Search for the cell housing the specified text and yield its [X, Y] center coordinate. 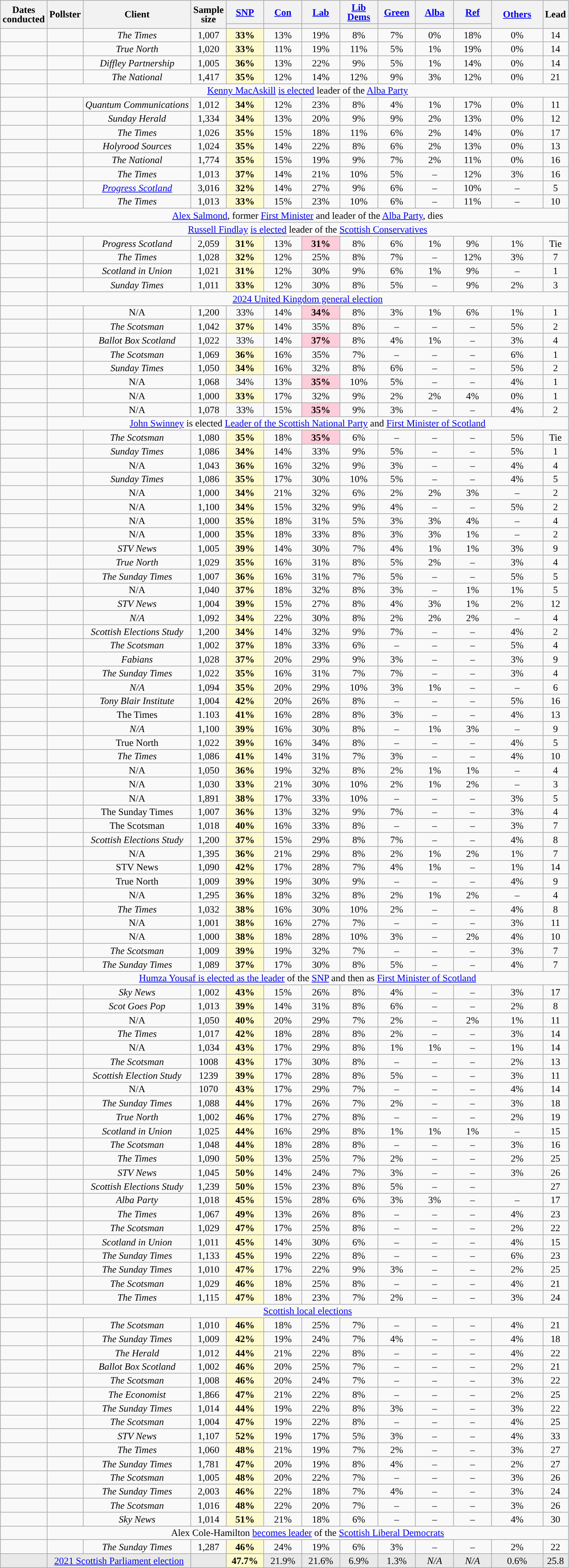
1,094 [209, 687]
1,115 [209, 1298]
1,043 [209, 465]
1,021 [209, 271]
Green [397, 12]
Lead [555, 14]
3,016 [209, 188]
Scottish Election Study [137, 1076]
1239 [209, 1076]
Client [137, 14]
30 [555, 1519]
1,295 [209, 895]
1,069 [209, 354]
1,287 [209, 1547]
25.8 [555, 1560]
1,080 [209, 438]
1070 [209, 1089]
2021 Scottish Parliament election [119, 1560]
Kenny MacAskill is elected leader of the Alba Party [307, 91]
1,025 [209, 1131]
6 [555, 687]
Others [517, 14]
1008 [209, 1061]
1,891 [209, 798]
Lab [321, 12]
Holyrood Sources [137, 146]
33 [555, 1436]
John Swinney is elected Leader of the Scottish National Party and First Minister of Scotland [307, 423]
Pollster [65, 14]
1.103 [209, 715]
1,024 [209, 146]
1,395 [209, 854]
19 [555, 1117]
Diffley Partnership [137, 63]
Sunday Herald [137, 119]
1,781 [209, 1463]
2024 United Kingdom general election [307, 299]
Scottish local elections [307, 1311]
The Herald [137, 1353]
The Economist [137, 1395]
1,016 [209, 1505]
1,042 [209, 326]
1,239 [209, 1186]
Humza Yousaf is elected as the leader of the SNP and then as First Minister of Scotland [307, 978]
Tony Blair Institute [137, 700]
Alba [435, 12]
1,017 [209, 1034]
0.6% [517, 1560]
1,045 [209, 1173]
1,067 [209, 1214]
1,026 [209, 132]
1,030 [209, 784]
Fabians [137, 659]
SNP [245, 12]
Datesconducted [24, 14]
1,089 [209, 964]
1,060 [209, 1450]
1,107 [209, 1436]
1,133 [209, 1256]
Ref [472, 12]
51% [245, 1519]
6.9% [359, 1560]
1,334 [209, 119]
Con [282, 12]
1,020 [209, 49]
Scot Goes Pop [137, 1006]
1,068 [209, 382]
1,078 [209, 410]
Alba Party [137, 1200]
1,866 [209, 1395]
1,040 [209, 590]
1,001 [209, 922]
52% [245, 1436]
2,003 [209, 1492]
1,048 [209, 1144]
Quantum Communications [137, 104]
1,088 [209, 1103]
21.9% [282, 1560]
Russell Findlay is elected leader of the Scottish Conservatives [307, 229]
1.3% [397, 1560]
Alex Cole-Hamilton becomes leader of the Scottish Liberal Democrats [307, 1533]
49% [245, 1214]
Alex Salmond, former First Minister and leader of the Alba Party, dies [307, 216]
21.6% [321, 1560]
1,032 [209, 909]
2,059 [209, 243]
47.7% [245, 1560]
1,008 [209, 1380]
1,774 [209, 160]
Lib Dems [359, 12]
1,034 [209, 1048]
1,092 [209, 618]
Samplesize [209, 14]
1,417 [209, 77]
